Identify which cell holds the provided text, then report its (x, y) central coordinate. 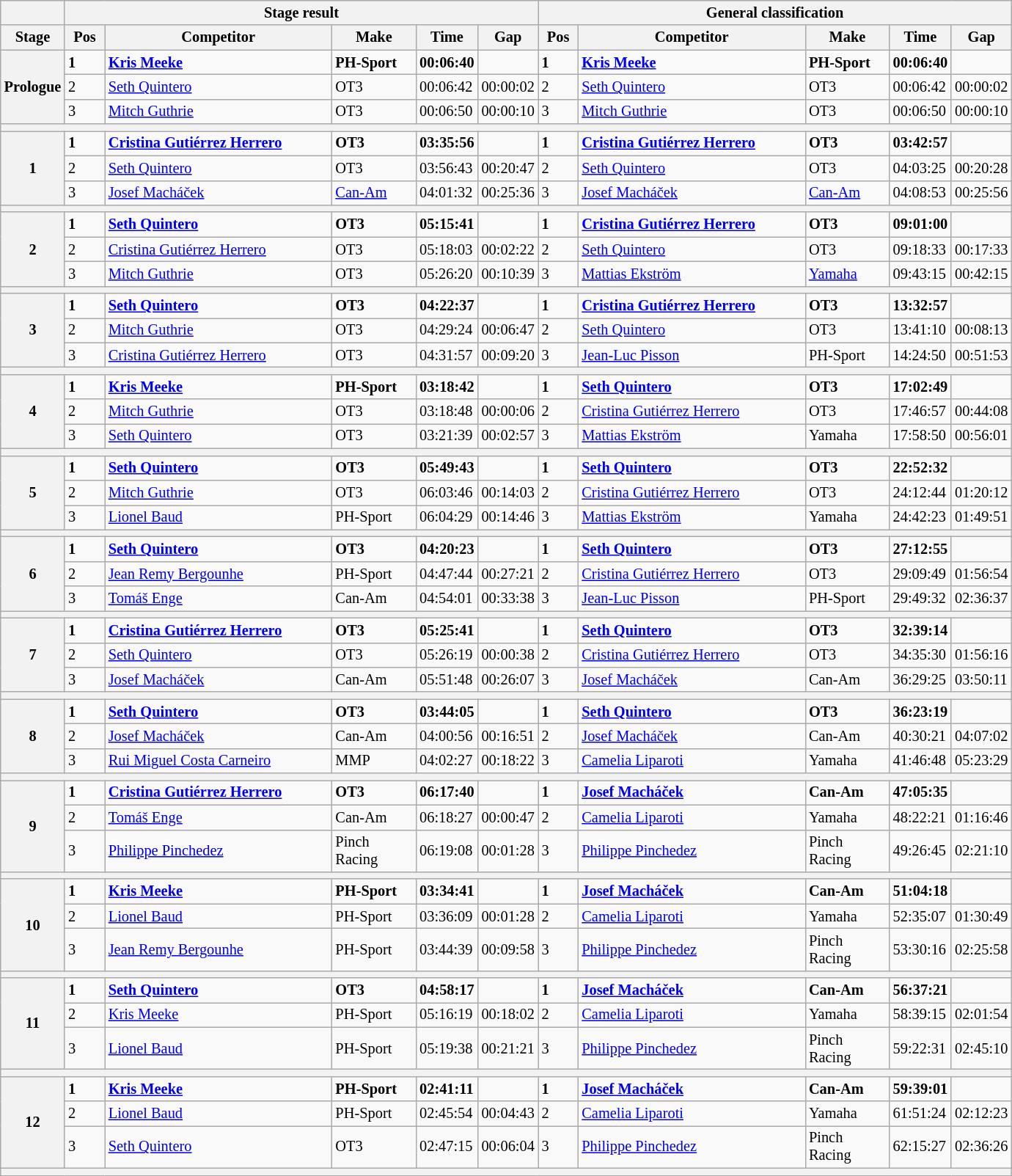
36:23:19 (920, 712)
04:54:01 (447, 599)
00:26:07 (508, 679)
03:50:11 (981, 679)
24:42:23 (920, 517)
04:03:25 (920, 168)
03:18:42 (447, 387)
04:58:17 (447, 990)
06:19:08 (447, 851)
04:22:37 (447, 306)
05:18:03 (447, 249)
02:47:15 (447, 1147)
8 (32, 737)
00:00:38 (508, 655)
05:16:19 (447, 1015)
06:04:29 (447, 517)
4 (32, 411)
40:30:21 (920, 736)
09:18:33 (920, 249)
51:04:18 (920, 891)
59:22:31 (920, 1048)
41:46:48 (920, 761)
05:26:20 (447, 274)
00:06:04 (508, 1147)
11 (32, 1024)
Stage result (301, 12)
00:09:58 (508, 949)
02:45:54 (447, 1114)
17:58:50 (920, 436)
01:56:54 (981, 574)
32:39:14 (920, 630)
5 (32, 493)
MMP (374, 761)
00:42:15 (981, 274)
7 (32, 654)
00:00:47 (508, 817)
09:43:15 (920, 274)
Stage (32, 37)
00:18:02 (508, 1015)
17:02:49 (920, 387)
03:21:39 (447, 436)
06:18:27 (447, 817)
13:32:57 (920, 306)
47:05:35 (920, 792)
00:20:47 (508, 168)
12 (32, 1122)
06:17:40 (447, 792)
00:14:03 (508, 492)
00:33:38 (508, 599)
00:10:39 (508, 274)
09:01:00 (920, 224)
02:36:26 (981, 1147)
49:26:45 (920, 851)
01:30:49 (981, 916)
02:12:23 (981, 1114)
00:14:46 (508, 517)
13:41:10 (920, 330)
04:31:57 (447, 355)
02:41:11 (447, 1089)
02:21:10 (981, 851)
05:51:48 (447, 679)
04:08:53 (920, 193)
27:12:55 (920, 549)
00:25:56 (981, 193)
00:06:47 (508, 330)
6 (32, 574)
01:20:12 (981, 492)
17:46:57 (920, 412)
00:18:22 (508, 761)
02:36:37 (981, 599)
04:07:02 (981, 736)
04:01:32 (447, 193)
22:52:32 (920, 468)
00:16:51 (508, 736)
01:56:16 (981, 655)
04:29:24 (447, 330)
00:04:43 (508, 1114)
00:02:22 (508, 249)
00:20:28 (981, 168)
03:44:39 (447, 949)
04:00:56 (447, 736)
03:34:41 (447, 891)
04:02:27 (447, 761)
36:29:25 (920, 679)
05:49:43 (447, 468)
01:49:51 (981, 517)
00:02:57 (508, 436)
53:30:16 (920, 949)
58:39:15 (920, 1015)
00:56:01 (981, 436)
9 (32, 826)
14:24:50 (920, 355)
03:36:09 (447, 916)
59:39:01 (920, 1089)
29:49:32 (920, 599)
56:37:21 (920, 990)
24:12:44 (920, 492)
05:15:41 (447, 224)
05:26:19 (447, 655)
06:03:46 (447, 492)
02:45:10 (981, 1048)
02:01:54 (981, 1015)
00:27:21 (508, 574)
03:18:48 (447, 412)
General classification (775, 12)
29:09:49 (920, 574)
62:15:27 (920, 1147)
03:35:56 (447, 143)
00:09:20 (508, 355)
05:19:38 (447, 1048)
00:25:36 (508, 193)
Rui Miguel Costa Carneiro (219, 761)
02:25:58 (981, 949)
03:56:43 (447, 168)
03:44:05 (447, 712)
00:44:08 (981, 412)
03:42:57 (920, 143)
00:00:06 (508, 412)
34:35:30 (920, 655)
00:17:33 (981, 249)
04:20:23 (447, 549)
52:35:07 (920, 916)
01:16:46 (981, 817)
00:51:53 (981, 355)
48:22:21 (920, 817)
Prologue (32, 87)
10 (32, 924)
61:51:24 (920, 1114)
00:21:21 (508, 1048)
05:23:29 (981, 761)
00:08:13 (981, 330)
04:47:44 (447, 574)
05:25:41 (447, 630)
